Provide the [x, y] coordinate of the cell's center where the given text is located.  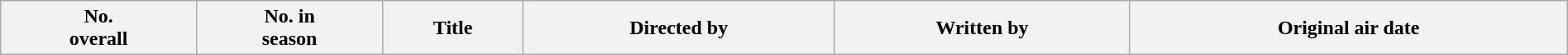
Title [453, 28]
Directed by [678, 28]
Written by [982, 28]
No.overall [99, 28]
Original air date [1348, 28]
No. inseason [289, 28]
